Scan for the cell matching the given text and deliver its (x, y) coordinate at center. 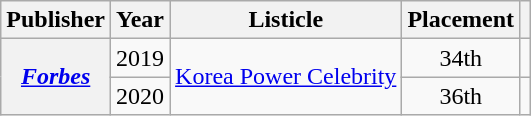
34th (461, 58)
2019 (140, 58)
Forbes (56, 77)
36th (461, 96)
Year (140, 20)
Listicle (286, 20)
Placement (461, 20)
Publisher (56, 20)
2020 (140, 96)
Korea Power Celebrity (286, 77)
